Return the (X, Y) coordinate for the center point of the cell that contains the specified text.  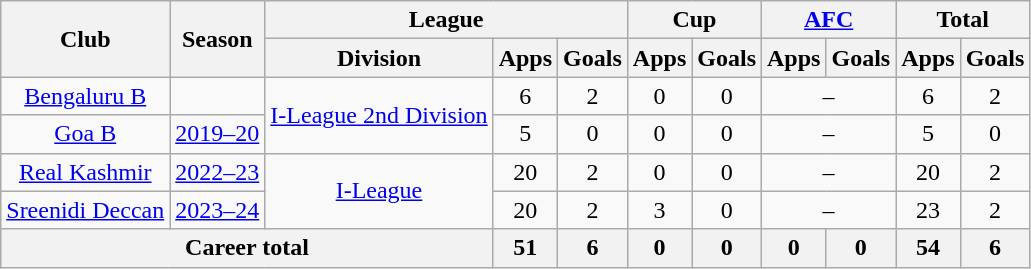
Goa B (86, 134)
Bengaluru B (86, 96)
Sreenidi Deccan (86, 210)
2022–23 (218, 172)
I-League (379, 191)
Total (963, 20)
Division (379, 58)
League (446, 20)
54 (928, 248)
AFC (829, 20)
2023–24 (218, 210)
3 (659, 210)
Club (86, 39)
Cup (694, 20)
23 (928, 210)
I-League 2nd Division (379, 115)
2019–20 (218, 134)
Career total (247, 248)
51 (525, 248)
Real Kashmir (86, 172)
Season (218, 39)
